From the cell containing the given text, extract its center point as [x, y] coordinate. 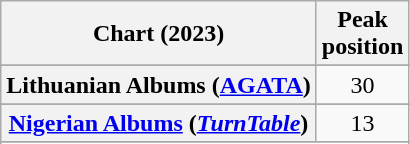
Peakposition [362, 34]
Chart (2023) [159, 34]
30 [362, 85]
Lithuanian Albums (AGATA) [159, 85]
13 [362, 123]
Nigerian Albums (TurnTable) [159, 123]
